Extract the [X, Y] coordinate from the center of the cell holding the provided text.  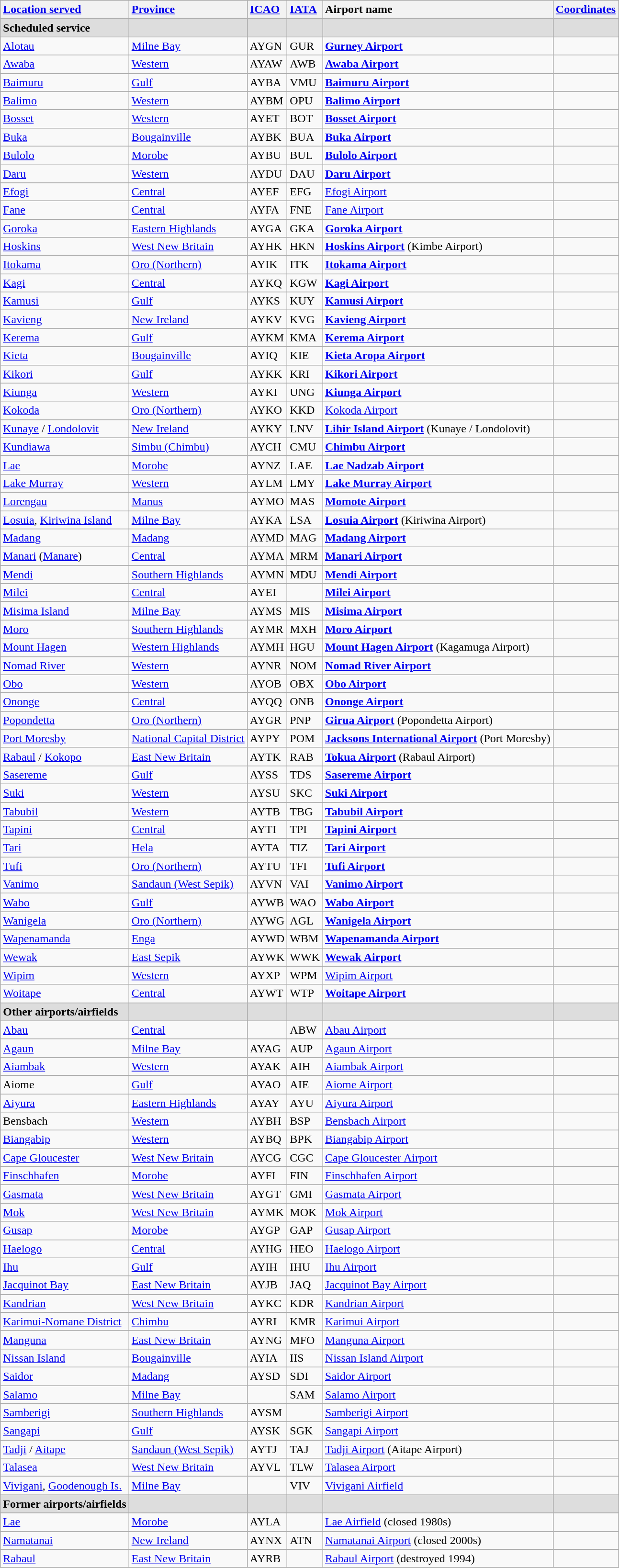
Lake Murray Airport [438, 483]
Wewak [65, 957]
KMA [305, 338]
Woitape Airport [438, 993]
MDU [305, 575]
CMU [305, 447]
AYIA [267, 1358]
Hoskins Airport (Kimbe Airport) [438, 247]
Itokama Airport [438, 265]
AYHG [267, 1249]
Nomad River Airport [438, 666]
Daru [65, 173]
BUA [305, 137]
Wabo Airport [438, 902]
AYSM [267, 1413]
Cape Gloucester Airport [438, 1158]
Vanimo [65, 884]
Scheduled service [65, 28]
Kikori [65, 374]
MOK [305, 1212]
Vivigani, Goodenough Is. [65, 1486]
Ihu [65, 1267]
Suki Airport [438, 793]
AYNR [267, 666]
TPI [305, 830]
AYMK [267, 1212]
Wapenamanda Airport [438, 939]
Madang Airport [438, 538]
MXH [305, 629]
AYTB [267, 812]
Salamo [65, 1395]
AYKQ [267, 283]
Manari (Manare) [65, 556]
Itokama [65, 265]
Enga [188, 939]
EFG [305, 192]
AYXP [267, 975]
Mendi [65, 575]
Goroka Airport [438, 228]
Gusap [65, 1230]
UNG [305, 392]
Losuia, Kiriwina Island [65, 519]
KGW [305, 283]
LMY [305, 483]
HGU [305, 647]
AYAG [267, 1048]
KVG [305, 319]
Buka [65, 137]
Milei [65, 593]
AYSD [267, 1376]
Tabubil Airport [438, 812]
Kerema Airport [438, 338]
AYAK [267, 1066]
Wewak Airport [438, 957]
Kamusi Airport [438, 301]
Western Highlands [188, 647]
Wapenamanda [65, 939]
Sasereme [65, 775]
Aiome Airport [438, 1084]
TIZ [305, 848]
SDI [305, 1376]
Balimo Airport [438, 101]
Chimbu Airport [438, 447]
Saidor Airport [438, 1376]
MAS [305, 501]
AYEI [267, 593]
AYVN [267, 884]
WPM [305, 975]
Simbu (Chimbu) [188, 447]
Talasea Airport [438, 1467]
WTP [305, 993]
Efogi [65, 192]
Abau [65, 1030]
SGK [305, 1431]
BUL [305, 155]
Finschhafen Airport [438, 1176]
AIH [305, 1066]
Sangapi Airport [438, 1431]
AYVL [267, 1467]
Bensbach Airport [438, 1121]
TAJ [305, 1449]
AYOB [267, 684]
AYFI [267, 1176]
AYAW [267, 64]
MFO [305, 1340]
National Capital District [188, 738]
Kiunga [65, 392]
Chimbu [188, 1321]
Tari [65, 848]
Samberigi [65, 1413]
AYIK [267, 265]
Province [188, 10]
AYGP [267, 1230]
Tufi Airport [438, 866]
Salamo Airport [438, 1395]
Bulolo [65, 155]
Manguna Airport [438, 1340]
TLW [305, 1467]
LAE [305, 465]
Coordinates [585, 10]
AYFA [267, 210]
Other airports/airfields [65, 1012]
Kundiawa [65, 447]
AYMN [267, 575]
Bulolo Airport [438, 155]
Misima Airport [438, 611]
ONB [305, 702]
Moro [65, 629]
Kokoda [65, 410]
Wabo [65, 902]
Biangabip Airport [438, 1139]
Kerema [65, 338]
KUY [305, 301]
AYWT [267, 993]
AYET [267, 119]
MAG [305, 538]
Lae Airfield (closed 1980s) [438, 1522]
TFI [305, 866]
AYRB [267, 1558]
Obo Airport [438, 684]
Fane Airport [438, 210]
Tadji Airport (Aitape Airport) [438, 1449]
Namatanai [65, 1540]
ABW [305, 1030]
Misima Island [65, 611]
AYWK [267, 957]
AIE [305, 1084]
AWB [305, 64]
Gasmata Airport [438, 1194]
VAI [305, 884]
Aiome [65, 1084]
NOM [305, 666]
Agaun Airport [438, 1048]
SKC [305, 793]
AYMD [267, 538]
Karimui-Nomane District [65, 1321]
Kieta Aropa Airport [438, 356]
Hoskins [65, 247]
AYU [305, 1103]
TDS [305, 775]
Jacquinot Bay Airport [438, 1285]
AYKI [267, 392]
AYSS [267, 775]
AYBH [267, 1121]
Awaba [65, 64]
PNP [305, 720]
Nissan Island [65, 1358]
Buka Airport [438, 137]
AYGN [267, 46]
Losuia Airport (Kiriwina Airport) [438, 519]
Obo [65, 684]
Kokoda Airport [438, 410]
BPK [305, 1139]
JAQ [305, 1285]
AYCH [267, 447]
Baimuru Airport [438, 82]
Bensbach [65, 1121]
Jacksons International Airport (Port Moresby) [438, 738]
Aiambak Airport [438, 1066]
AYBK [267, 137]
AYKK [267, 374]
Kagi [65, 283]
Bosset Airport [438, 119]
AYRI [267, 1321]
AYBQ [267, 1139]
Gasmata [65, 1194]
Cape Gloucester [65, 1158]
AYMH [267, 647]
Bosset [65, 119]
Rabaul [65, 1558]
CGC [305, 1158]
POM [305, 738]
AYMA [267, 556]
Haelogo [65, 1249]
Lake Murray [65, 483]
Milei Airport [438, 593]
AYGR [267, 720]
Agaun [65, 1048]
LSA [305, 519]
BOT [305, 119]
Mendi Airport [438, 575]
HEO [305, 1249]
Aiyura [65, 1103]
AYWD [267, 939]
Tapini Airport [438, 830]
Baimuru [65, 82]
Ononge [65, 702]
Alotau [65, 46]
AYGA [267, 228]
VMU [305, 82]
East Sepik [188, 957]
Ononge Airport [438, 702]
Rabaul Airport (destroyed 1994) [438, 1558]
IIS [305, 1358]
AYDU [267, 173]
Lorengau [65, 501]
VIV [305, 1486]
Awaba Airport [438, 64]
AYWB [267, 902]
Port Moresby [65, 738]
AUP [305, 1048]
Talasea [65, 1467]
AYTJ [267, 1449]
Hela [188, 848]
AYMO [267, 501]
IHU [305, 1267]
Abau Airport [438, 1030]
KRI [305, 374]
WWK [305, 957]
BSP [305, 1121]
AYNG [267, 1340]
Kiunga Airport [438, 392]
Lae Nadzab Airport [438, 465]
AYKM [267, 338]
GKA [305, 228]
Kandrian Airport [438, 1303]
AYEF [267, 192]
AYSK [267, 1431]
KMR [305, 1321]
Sasereme Airport [438, 775]
Vivigani Airfield [438, 1486]
Wipim [65, 975]
Manus [188, 501]
Vanimo Airport [438, 884]
Goroka [65, 228]
Manguna [65, 1340]
Tari Airport [438, 848]
AYNZ [267, 465]
AYKC [267, 1303]
AYLA [267, 1522]
AYTK [267, 756]
Rabaul / Kokopo [65, 756]
AYSU [267, 793]
WBM [305, 939]
GUR [305, 46]
Manari Airport [438, 556]
LNV [305, 429]
Moro Airport [438, 629]
SAM [305, 1395]
Finschhafen [65, 1176]
Kikori Airport [438, 374]
AYTU [267, 866]
Nissan Island Airport [438, 1358]
AYKV [267, 319]
MRM [305, 556]
AYPY [267, 738]
AYKO [267, 410]
Kieta [65, 356]
AYNX [267, 1540]
ICAO [267, 10]
Kavieng [65, 319]
Mok Airport [438, 1212]
Biangabip [65, 1139]
Lihir Island Airport (Kunaye / Londolovit) [438, 429]
Tapini [65, 830]
Girua Airport (Popondetta Airport) [438, 720]
HKN [305, 247]
AYMS [267, 611]
FIN [305, 1176]
AYJB [267, 1285]
GMI [305, 1194]
Samberigi Airport [438, 1413]
Momote Airport [438, 501]
Mount Hagen Airport (Kagamuga Airport) [438, 647]
Namatanai Airport (closed 2000s) [438, 1540]
AYBM [267, 101]
AYAO [267, 1084]
Gusap Airport [438, 1230]
Kagi Airport [438, 283]
KKD [305, 410]
AYQQ [267, 702]
Efogi Airport [438, 192]
Kavieng Airport [438, 319]
Airport name [438, 10]
AYAY [267, 1103]
Wanigela Airport [438, 921]
KDR [305, 1303]
Karimui Airport [438, 1321]
RAB [305, 756]
AYCG [267, 1158]
DAU [305, 173]
MIS [305, 611]
Kunaye / Londolovit [65, 429]
AYKA [267, 519]
Aiambak [65, 1066]
Daru Airport [438, 173]
AYLM [267, 483]
AYBA [267, 82]
Sangapi [65, 1431]
FNE [305, 210]
AYKY [267, 429]
WAO [305, 902]
Popondetta [65, 720]
AGL [305, 921]
Wanigela [65, 921]
AYHK [267, 247]
AYIH [267, 1267]
Location served [65, 10]
AYMR [267, 629]
AYTA [267, 848]
Mount Hagen [65, 647]
Jacquinot Bay [65, 1285]
AYGT [267, 1194]
Suki [65, 793]
Mok [65, 1212]
Kamusi [65, 301]
Wipim Airport [438, 975]
Woitape [65, 993]
KIE [305, 356]
Tabubil [65, 812]
ATN [305, 1540]
Fane [65, 210]
OPU [305, 101]
Balimo [65, 101]
AYKS [267, 301]
Haelogo Airport [438, 1249]
AYWG [267, 921]
Tufi [65, 866]
AYIQ [267, 356]
Former airports/airfields [65, 1504]
ITK [305, 265]
TBG [305, 812]
AYTI [267, 830]
Nomad River [65, 666]
Gurney Airport [438, 46]
Tokua Airport (Rabaul Airport) [438, 756]
Tadji / Aitape [65, 1449]
Aiyura Airport [438, 1103]
AYBU [267, 155]
IATA [305, 10]
OBX [305, 684]
GAP [305, 1230]
Kandrian [65, 1303]
Ihu Airport [438, 1267]
Saidor [65, 1376]
